Output the [x, y] coordinate of the center of the cell containing the given text.  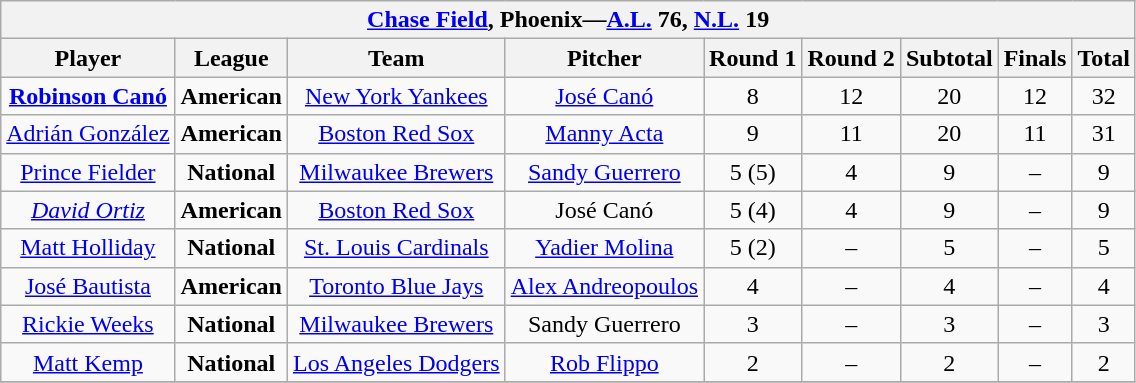
Rickie Weeks [88, 324]
Alex Andreopoulos [604, 286]
Rob Flippo [604, 362]
Finals [1035, 58]
New York Yankees [396, 96]
Total [1104, 58]
Matt Holliday [88, 248]
Round 2 [851, 58]
32 [1104, 96]
Round 1 [753, 58]
Los Angeles Dodgers [396, 362]
Robinson Canó [88, 96]
Manny Acta [604, 134]
St. Louis Cardinals [396, 248]
Team [396, 58]
Matt Kemp [88, 362]
5 (4) [753, 210]
Player [88, 58]
League [231, 58]
Prince Fielder [88, 172]
Pitcher [604, 58]
Toronto Blue Jays [396, 286]
Chase Field, Phoenix—A.L. 76, N.L. 19 [568, 20]
David Ortiz [88, 210]
Subtotal [949, 58]
5 (5) [753, 172]
8 [753, 96]
Yadier Molina [604, 248]
5 (2) [753, 248]
31 [1104, 134]
Adrián González [88, 134]
José Bautista [88, 286]
